Return [x, y] of the center of cell containing provided text 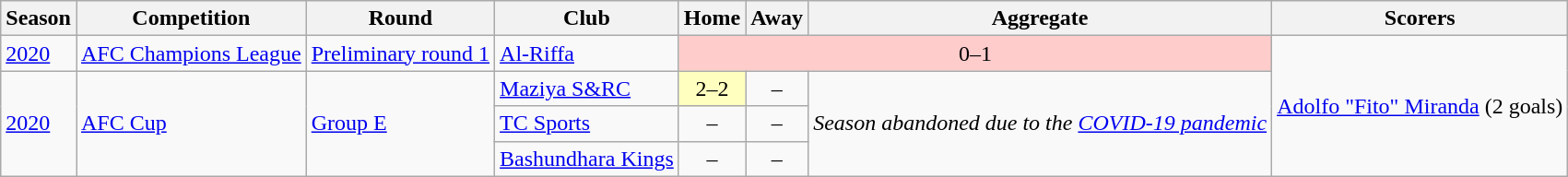
AFC Cup [191, 124]
Away [777, 18]
Season [39, 18]
Season abandoned due to the COVID-19 pandemic [1040, 124]
Round [400, 18]
Home [712, 18]
Bashundhara Kings [587, 159]
Al-Riffa [587, 53]
Adolfo "Fito" Miranda (2 goals) [1420, 106]
Scorers [1420, 18]
TC Sports [587, 124]
Group E [400, 124]
0–1 [975, 53]
Preliminary round 1 [400, 53]
AFC Champions League [191, 53]
Aggregate [1040, 18]
Competition [191, 18]
Club [587, 18]
2–2 [712, 88]
Maziya S&RC [587, 88]
